Return the [X, Y] coordinate for the center point of the cell that contains the specified text.  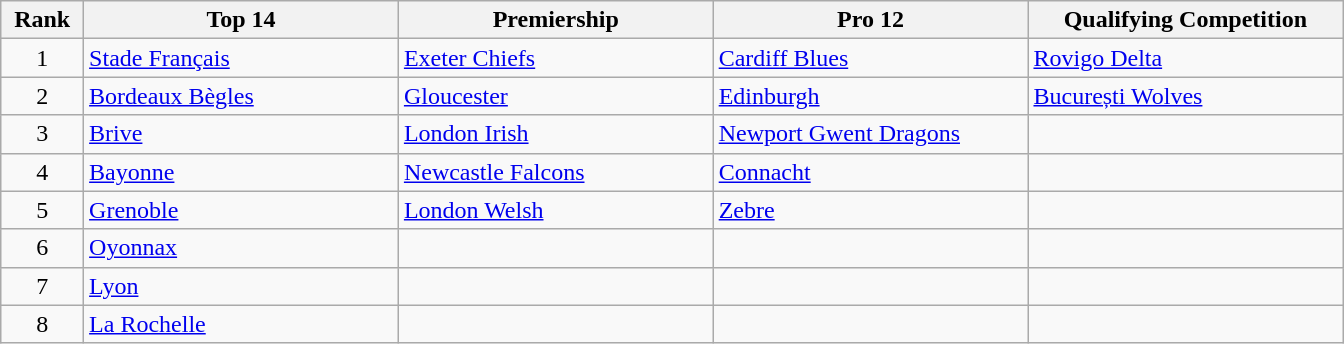
Oyonnax [242, 248]
8 [42, 324]
2 [42, 96]
Gloucester [556, 96]
London Welsh [556, 210]
Premiership [556, 20]
4 [42, 172]
Grenoble [242, 210]
Cardiff Blues [870, 58]
Qualifying Competition [1186, 20]
1 [42, 58]
București Wolves [1186, 96]
Edinburgh [870, 96]
Connacht [870, 172]
Rank [42, 20]
Newcastle Falcons [556, 172]
6 [42, 248]
Zebre [870, 210]
5 [42, 210]
Pro 12 [870, 20]
Lyon [242, 286]
3 [42, 134]
Rovigo Delta [1186, 58]
Top 14 [242, 20]
La Rochelle [242, 324]
Brive [242, 134]
London Irish [556, 134]
Stade Français [242, 58]
Newport Gwent Dragons [870, 134]
Bordeaux Bègles [242, 96]
7 [42, 286]
Exeter Chiefs [556, 58]
Bayonne [242, 172]
